Return the (x, y) coordinate for the center point of the cell that contains the specified text.  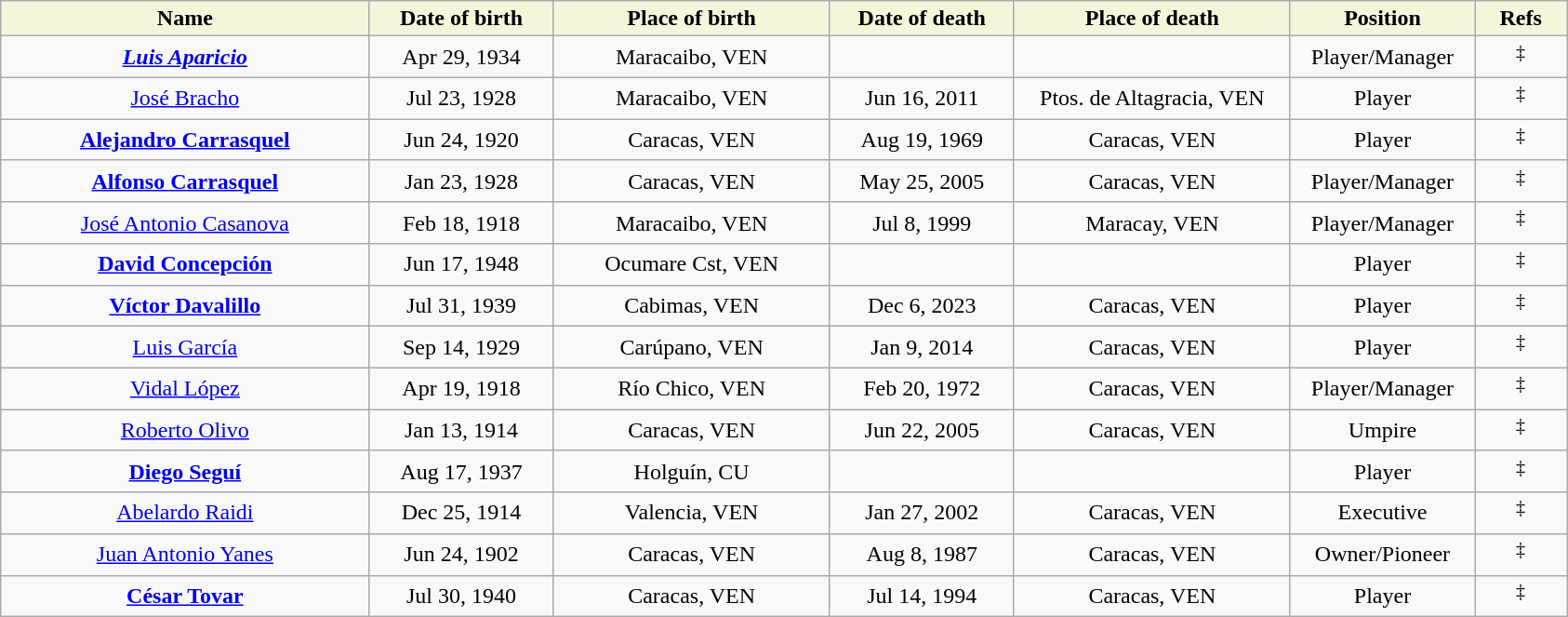
Aug 19, 1969 (922, 140)
Alfonso Carrasquel (185, 181)
Jan 23, 1928 (461, 181)
Apr 19, 1918 (461, 389)
Jan 13, 1914 (461, 430)
Aug 8, 1987 (922, 555)
Executive (1382, 514)
Diego Seguí (185, 471)
Holguín, CU (692, 471)
Aug 17, 1937 (461, 471)
José Antonio Casanova (185, 223)
Position (1382, 19)
Date of birth (461, 19)
Jul 23, 1928 (461, 99)
Dec 6, 2023 (922, 305)
Umpire (1382, 430)
Jan 9, 2014 (922, 348)
Refs (1521, 19)
Feb 20, 1972 (922, 389)
Jun 16, 2011 (922, 99)
May 25, 2005 (922, 181)
Name (185, 19)
Luis Aparicio (185, 58)
José Bracho (185, 99)
Jun 22, 2005 (922, 430)
Jun 17, 1948 (461, 264)
Jul 8, 1999 (922, 223)
Jul 14, 1994 (922, 596)
Río Chico, VEN (692, 389)
Jun 24, 1902 (461, 555)
Jan 27, 2002 (922, 514)
Place of death (1151, 19)
Owner/Pioneer (1382, 555)
Carúpano, VEN (692, 348)
Jul 31, 1939 (461, 305)
Maracay, VEN (1151, 223)
Juan Antonio Yanes (185, 555)
Cabimas, VEN (692, 305)
Ocumare Cst, VEN (692, 264)
Place of birth (692, 19)
Jun 24, 1920 (461, 140)
Valencia, VEN (692, 514)
Feb 18, 1918 (461, 223)
Abelardo Raidi (185, 514)
Víctor Davalillo (185, 305)
Date of death (922, 19)
Vidal López (185, 389)
Sep 14, 1929 (461, 348)
Roberto Olivo (185, 430)
Ptos. de Altagracia, VEN (1151, 99)
Jul 30, 1940 (461, 596)
Luis García (185, 348)
David Concepción (185, 264)
César Tovar (185, 596)
Dec 25, 1914 (461, 514)
Apr 29, 1934 (461, 58)
Alejandro Carrasquel (185, 140)
